Pinpoint the cell where the given text exists, returning its (x, y) midpoint coordinate. 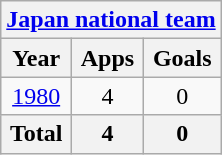
Japan national team (111, 20)
1980 (36, 96)
Goals (182, 58)
Apps (108, 58)
Year (36, 58)
Total (36, 134)
